Extract the [x, y] coordinate from the center of the cell holding the provided text.  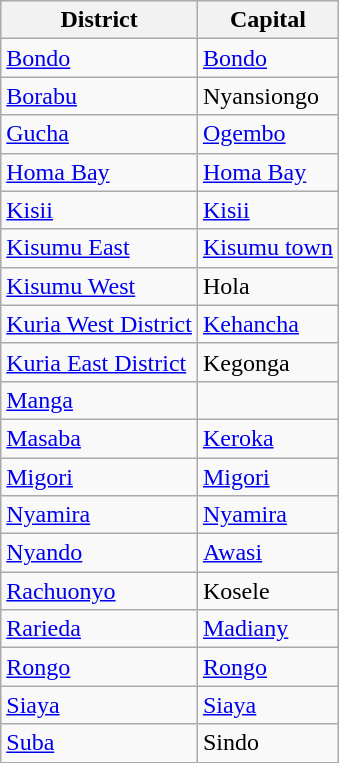
Gucha [100, 134]
Rachuonyo [100, 591]
District [100, 20]
Manga [100, 400]
Kuria West District [100, 324]
Madiany [268, 629]
Masaba [100, 438]
Borabu [100, 96]
Capital [268, 20]
Kisumu West [100, 286]
Nyansiongo [268, 96]
Sindo [268, 743]
Kosele [268, 591]
Kehancha [268, 324]
Ogembo [268, 134]
Nyando [100, 553]
Keroka [268, 438]
Kisumu East [100, 248]
Kuria East District [100, 362]
Kegonga [268, 362]
Hola [268, 286]
Rarieda [100, 629]
Kisumu town [268, 248]
Suba [100, 743]
Awasi [268, 553]
